Search for the cell housing the specified text and yield its [x, y] center coordinate. 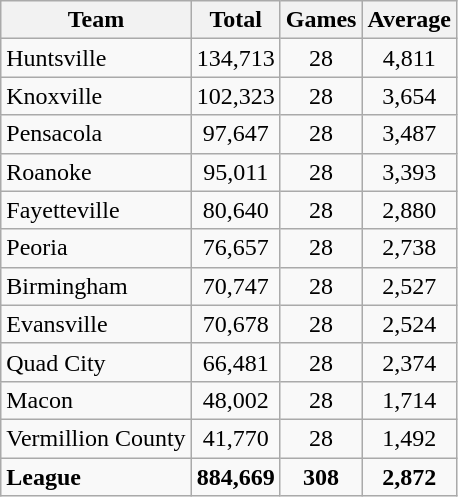
3,393 [410, 172]
95,011 [236, 172]
2,374 [410, 362]
Total [236, 20]
Quad City [96, 362]
2,872 [410, 477]
97,647 [236, 134]
Pensacola [96, 134]
70,747 [236, 286]
Birmingham [96, 286]
41,770 [236, 438]
3,654 [410, 96]
134,713 [236, 58]
Evansville [96, 324]
308 [321, 477]
3,487 [410, 134]
League [96, 477]
1,714 [410, 400]
2,527 [410, 286]
Peoria [96, 248]
1,492 [410, 438]
70,678 [236, 324]
Roanoke [96, 172]
Fayetteville [96, 210]
Knoxville [96, 96]
102,323 [236, 96]
2,524 [410, 324]
Huntsville [96, 58]
76,657 [236, 248]
48,002 [236, 400]
66,481 [236, 362]
80,640 [236, 210]
2,880 [410, 210]
4,811 [410, 58]
Games [321, 20]
2,738 [410, 248]
Average [410, 20]
Team [96, 20]
884,669 [236, 477]
Macon [96, 400]
Vermillion County [96, 438]
